Detect which cell encompasses the target text, then output its (x, y) center coordinate. 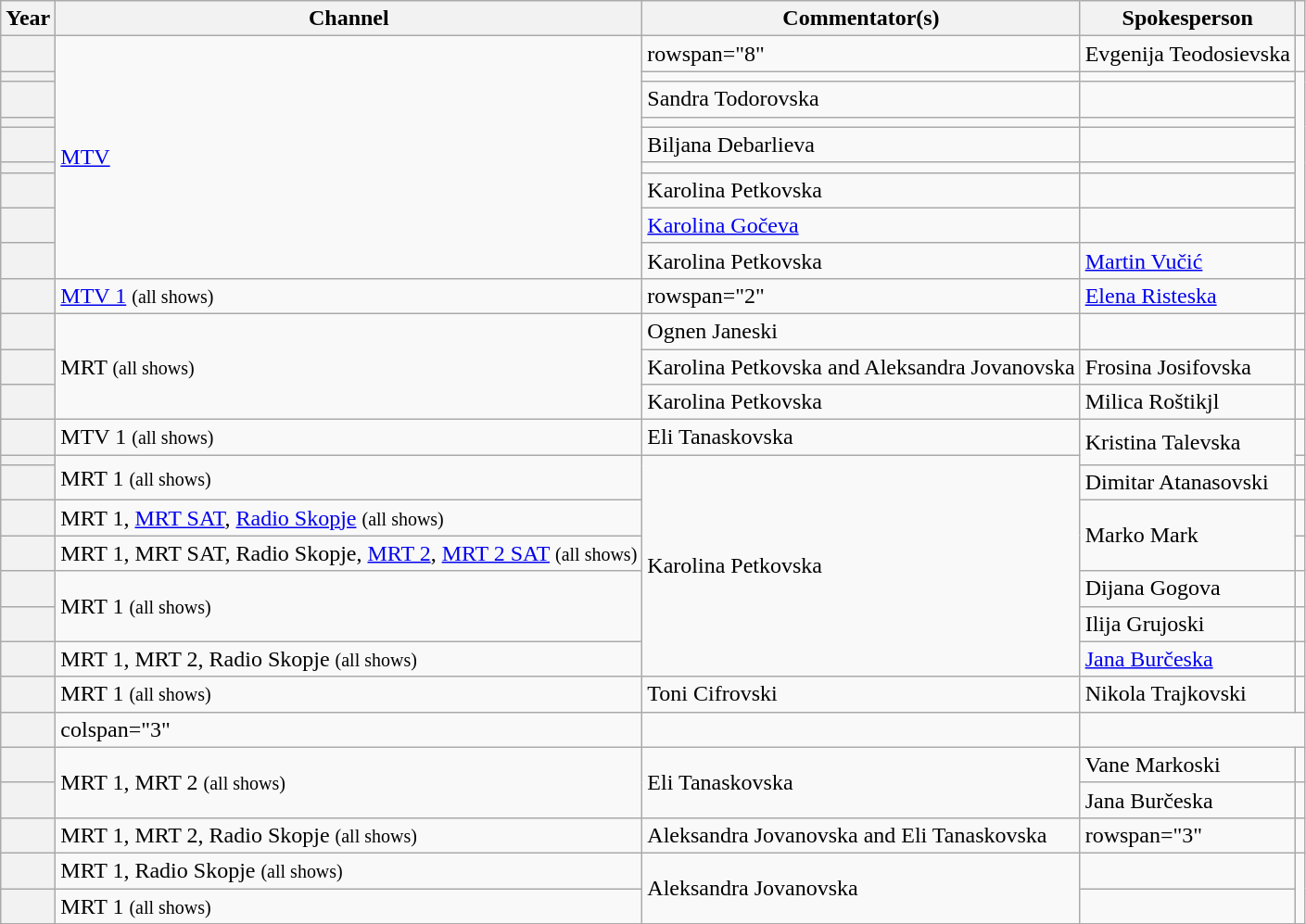
MRT 1, Radio Skopje (all shows) (349, 870)
Ognen Janeski (861, 331)
Sandra Todorovska (861, 99)
Kristina Talevska (1187, 443)
Channel (349, 19)
MRT (all shows) (349, 366)
Aleksandra Jovanovska and Eli Tanaskovska (861, 835)
Toni Cifrovski (861, 694)
MRT 1, MRT 2 (all shows) (349, 782)
MRT 1, MRT SAT, Radio Skopje, MRT 2, MRT 2 SAT (all shows) (349, 553)
Dijana Gogova (1187, 589)
Dimitar Atanasovski (1187, 483)
rowspan="2" (861, 296)
Milica Roštikjl (1187, 402)
Biljana Debarlieva (861, 145)
Karolina Petkovska and Aleksandra Jovanovska (861, 366)
Evgenija Teodosievska (1187, 54)
Frosina Josifovska (1187, 366)
MTV (349, 158)
Commentator(s) (861, 19)
rowspan="3" (1187, 835)
Ilija Grujoski (1187, 624)
colspan="3" (349, 729)
Karolina Gočeva (861, 225)
Spokesperson (1187, 19)
Vane Markoski (1187, 765)
Elena Risteska (1187, 296)
MRT 1, MRT SAT, Radio Skopje (all shows) (349, 518)
Marko Mark (1187, 536)
Year (28, 19)
Nikola Trajkovski (1187, 694)
Martin Vučić (1187, 260)
Aleksandra Jovanovska (861, 888)
rowspan="8" (861, 54)
